Capture the cell that displays the provided text and extract its (x, y) central coordinate. 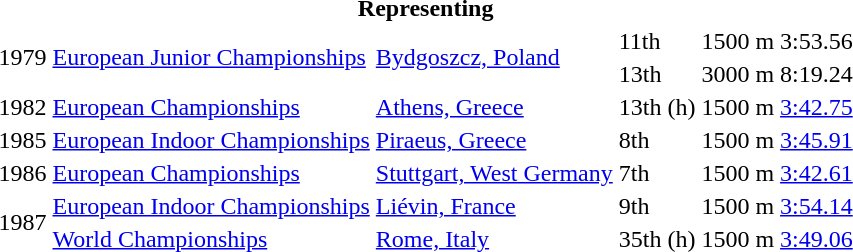
8th (657, 140)
11th (657, 41)
3000 m (738, 74)
Athens, Greece (494, 107)
7th (657, 173)
Bydgoszcz, Poland (494, 58)
13th (657, 74)
13th (h) (657, 107)
Piraeus, Greece (494, 140)
Liévin, France (494, 206)
European Junior Championships (211, 58)
Stuttgart, West Germany (494, 173)
9th (657, 206)
